Return the [x, y] coordinate for the center point of the cell that contains the specified text.  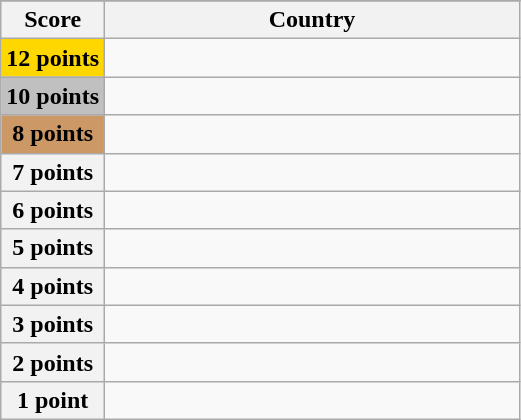
12 points [53, 58]
Score [53, 20]
7 points [53, 172]
1 point [53, 400]
10 points [53, 96]
3 points [53, 324]
8 points [53, 134]
6 points [53, 210]
2 points [53, 362]
Country [312, 20]
5 points [53, 248]
4 points [53, 286]
